Determine the (x, y) coordinate at the center of the cell enclosing the given text.  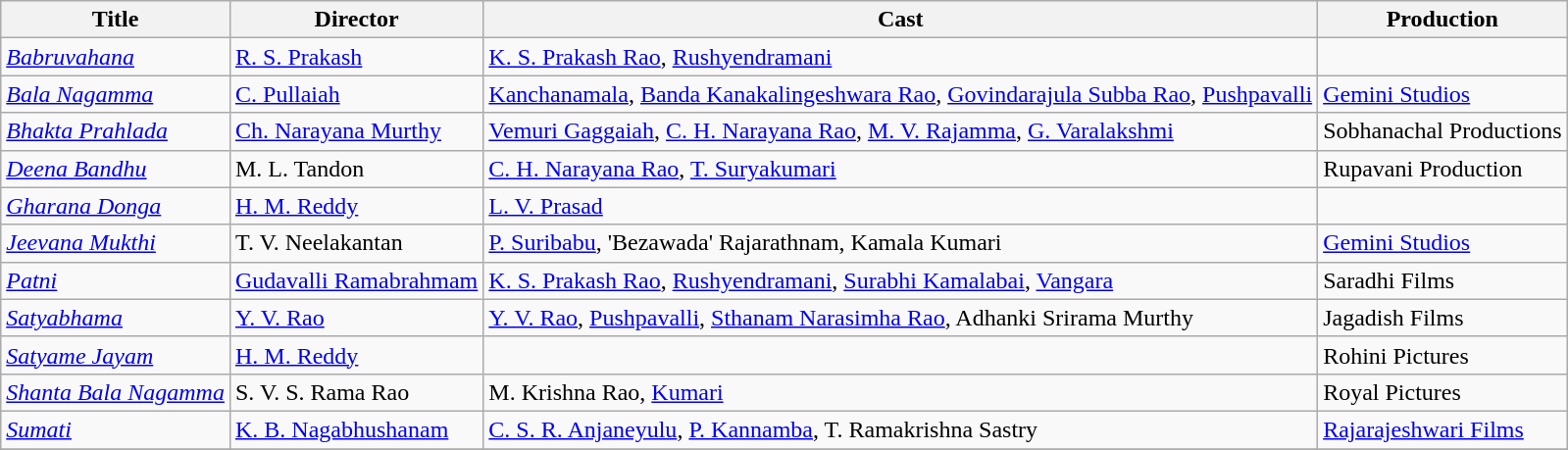
Vemuri Gaggaiah, C. H. Narayana Rao, M. V. Rajamma, G. Varalakshmi (900, 131)
C. S. R. Anjaneyulu, P. Kannamba, T. Ramakrishna Sastry (900, 429)
Deena Bandhu (116, 169)
Rupavani Production (1442, 169)
Jeevana Mukthi (116, 243)
Y. V. Rao (356, 318)
R. S. Prakash (356, 57)
Production (1442, 20)
K. S. Prakash Rao, Rushyendramani, Surabhi Kamalabai, Vangara (900, 280)
Bhakta Prahlada (116, 131)
Director (356, 20)
Gharana Donga (116, 206)
Royal Pictures (1442, 392)
K. S. Prakash Rao, Rushyendramani (900, 57)
Sumati (116, 429)
M. Krishna Rao, Kumari (900, 392)
Shanta Bala Nagamma (116, 392)
Sobhanachal Productions (1442, 131)
Satyame Jayam (116, 355)
Ch. Narayana Murthy (356, 131)
M. L. Tandon (356, 169)
T. V. Neelakantan (356, 243)
Kanchanamala, Banda Kanakalingeshwara Rao, Govindarajula Subba Rao, Pushpavalli (900, 94)
Satyabhama (116, 318)
L. V. Prasad (900, 206)
K. B. Nagabhushanam (356, 429)
P. Suribabu, 'Bezawada' Rajarathnam, Kamala Kumari (900, 243)
Rajarajeshwari Films (1442, 429)
Y. V. Rao, Pushpavalli, Sthanam Narasimha Rao, Adhanki Srirama Murthy (900, 318)
C. Pullaiah (356, 94)
Jagadish Films (1442, 318)
Gudavalli Ramabrahmam (356, 280)
Title (116, 20)
Rohini Pictures (1442, 355)
Saradhi Films (1442, 280)
Bala Nagamma (116, 94)
Babruvahana (116, 57)
Patni (116, 280)
S. V. S. Rama Rao (356, 392)
C. H. Narayana Rao, T. Suryakumari (900, 169)
Cast (900, 20)
